Pinpoint the cell where the given text exists, returning its [X, Y] midpoint coordinate. 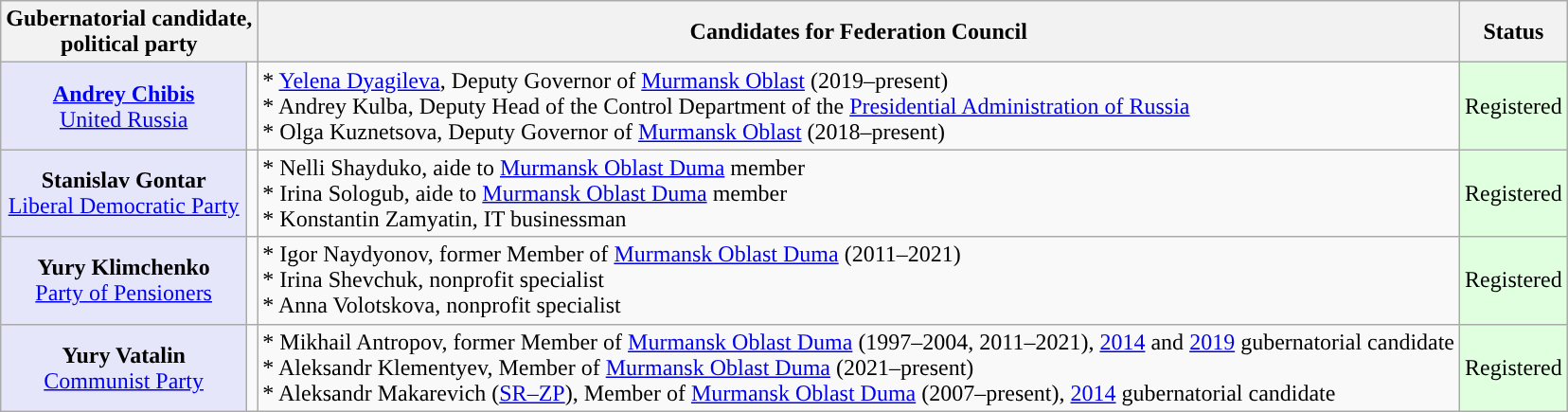
Andrey ChibisUnited Russia [124, 106]
Yury VatalinCommunist Party [124, 367]
Candidates for Federation Council [859, 32]
* Igor Naydyonov, former Member of Murmansk Oblast Duma (2011–2021)* Irina Shevchuk, nonprofit specialist* Anna Volotskova, nonprofit specialist [859, 280]
Stanislav GontarLiberal Democratic Party [124, 193]
Gubernatorial candidate,political party [129, 32]
Yury KlimchenkoParty of Pensioners [124, 280]
* Nelli Shayduko, aide to Murmansk Oblast Duma member* Irina Sologub, aide to Murmansk Oblast Duma member* Konstantin Zamyatin, IT businessman [859, 193]
Status [1514, 32]
